Identify which cell holds the provided text, then report its (x, y) central coordinate. 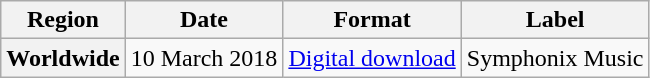
Symphonix Music (555, 58)
Worldwide (63, 58)
10 March 2018 (204, 58)
Date (204, 20)
Digital download (372, 58)
Label (555, 20)
Format (372, 20)
Region (63, 20)
